From the cell containing the given text, extract its center point as (X, Y) coordinate. 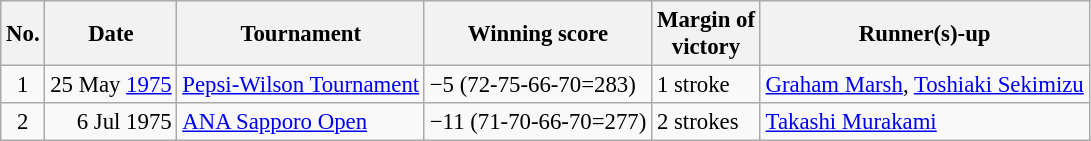
−11 (71-70-66-70=277) (538, 122)
ANA Sapporo Open (300, 122)
2 (23, 122)
Date (111, 34)
6 Jul 1975 (111, 122)
25 May 1975 (111, 85)
1 (23, 85)
Pepsi-Wilson Tournament (300, 85)
1 stroke (706, 85)
No. (23, 34)
Takashi Murakami (924, 122)
Graham Marsh, Toshiaki Sekimizu (924, 85)
Tournament (300, 34)
2 strokes (706, 122)
Margin ofvictory (706, 34)
Runner(s)-up (924, 34)
−5 (72-75-66-70=283) (538, 85)
Winning score (538, 34)
